Extract the [x, y] coordinate from the center of the cell holding the provided text.  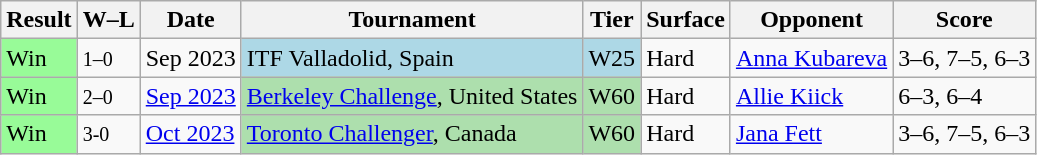
Berkeley Challenge, United States [412, 96]
ITF Valladolid, Spain [412, 58]
Date [190, 20]
W25 [612, 58]
Jana Fett [811, 134]
1–0 [108, 58]
Allie Kiick [811, 96]
3-0 [108, 134]
Result [39, 20]
Score [964, 20]
Tournament [412, 20]
Oct 2023 [190, 134]
Tier [612, 20]
Toronto Challenger, Canada [412, 134]
W–L [108, 20]
Opponent [811, 20]
2–0 [108, 96]
Anna Kubareva [811, 58]
Surface [686, 20]
6–3, 6–4 [964, 96]
